Output the [X, Y] coordinate of the center of the cell containing the given text.  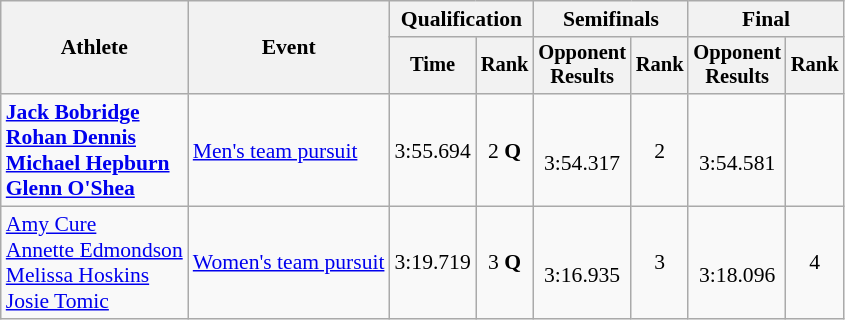
3:18.096 [736, 263]
3:54.317 [582, 150]
Time [432, 66]
3 [660, 263]
2 [660, 150]
Final [766, 19]
4 [815, 263]
Event [289, 48]
Amy CureAnnette EdmondsonMelissa HoskinsJosie Tomic [94, 263]
2 Q [505, 150]
3:54.581 [736, 150]
3:19.719 [432, 263]
Athlete [94, 48]
Semifinals [610, 19]
3 Q [505, 263]
Qualification [461, 19]
Men's team pursuit [289, 150]
3:16.935 [582, 263]
3:55.694 [432, 150]
Women's team pursuit [289, 263]
Jack BobridgeRohan DennisMichael HepburnGlenn O'Shea [94, 150]
